Scan for the cell matching the given text and deliver its (x, y) coordinate at center. 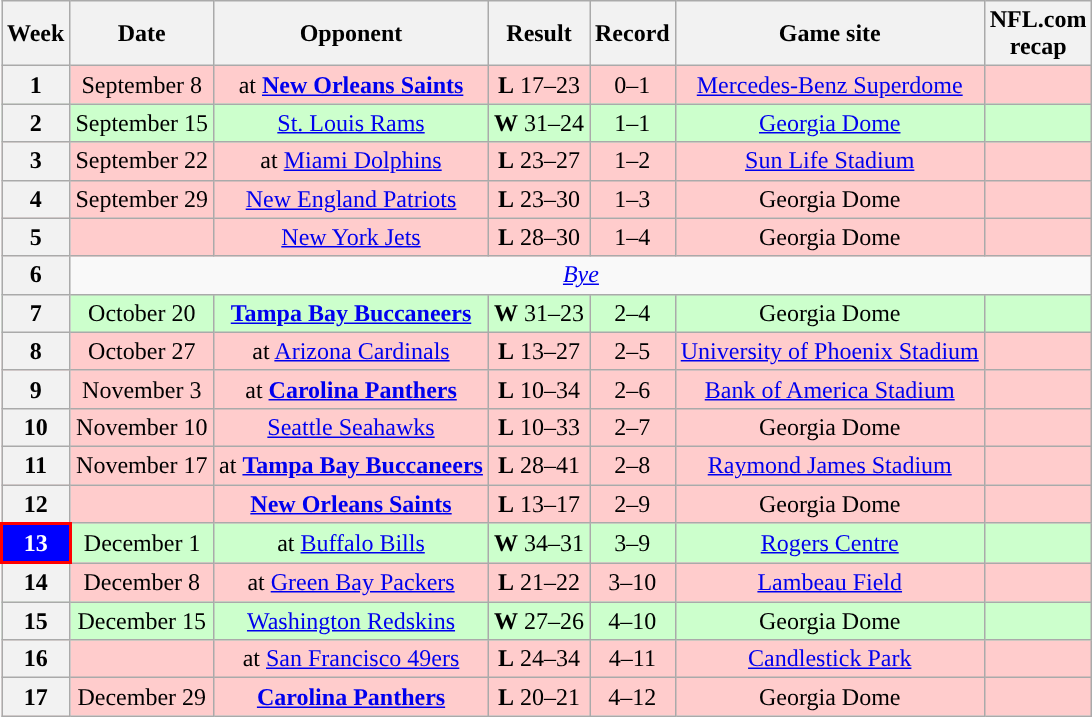
7 (36, 313)
5 (36, 237)
1 (36, 85)
at New Orleans Saints (352, 85)
4–12 (633, 697)
12 (36, 504)
December 15 (142, 621)
2 (36, 123)
November 3 (142, 389)
Mercedes-Benz Superdome (830, 85)
1–4 (633, 237)
St. Louis Rams (352, 123)
W 27–26 (538, 621)
at Miami Dolphins (352, 161)
University of Phoenix Stadium (830, 351)
Bank of America Stadium (830, 389)
at Carolina Panthers (352, 389)
L 17–23 (538, 85)
L 13–27 (538, 351)
1–3 (633, 199)
1–1 (633, 123)
at Green Bay Packers (352, 582)
Game site (830, 34)
December 1 (142, 543)
Rogers Centre (830, 543)
Lambeau Field (830, 582)
4 (36, 199)
L 24–34 (538, 659)
Week (36, 34)
L 28–41 (538, 465)
L 10–34 (538, 389)
15 (36, 621)
Sun Life Stadium (830, 161)
New Orleans Saints (352, 504)
17 (36, 697)
2–6 (633, 389)
September 22 (142, 161)
2–9 (633, 504)
Candlestick Park (830, 659)
W 31–23 (538, 313)
11 (36, 465)
8 (36, 351)
L 23–30 (538, 199)
2–5 (633, 351)
NFL.comrecap (1038, 34)
W 34–31 (538, 543)
9 (36, 389)
16 (36, 659)
L 20–21 (538, 697)
New York Jets (352, 237)
Result (538, 34)
3–10 (633, 582)
L 13–17 (538, 504)
4–10 (633, 621)
Tampa Bay Buccaneers (352, 313)
L 23–27 (538, 161)
December 8 (142, 582)
October 27 (142, 351)
3 (36, 161)
September 29 (142, 199)
October 20 (142, 313)
November 10 (142, 427)
2–4 (633, 313)
December 29 (142, 697)
1–2 (633, 161)
L 21–22 (538, 582)
September 15 (142, 123)
0–1 (633, 85)
2–7 (633, 427)
2–8 (633, 465)
Raymond James Stadium (830, 465)
Opponent (352, 34)
W 31–24 (538, 123)
Washington Redskins (352, 621)
Carolina Panthers (352, 697)
L 10–33 (538, 427)
L 28–30 (538, 237)
13 (36, 543)
3–9 (633, 543)
Date (142, 34)
4–11 (633, 659)
at Buffalo Bills (352, 543)
at Arizona Cardinals (352, 351)
10 (36, 427)
Record (633, 34)
New England Patriots (352, 199)
Bye (581, 275)
September 8 (142, 85)
6 (36, 275)
at San Francisco 49ers (352, 659)
at Tampa Bay Buccaneers (352, 465)
14 (36, 582)
Seattle Seahawks (352, 427)
November 17 (142, 465)
